Locate the cell with the specified text and output its (x, y) center coordinate. 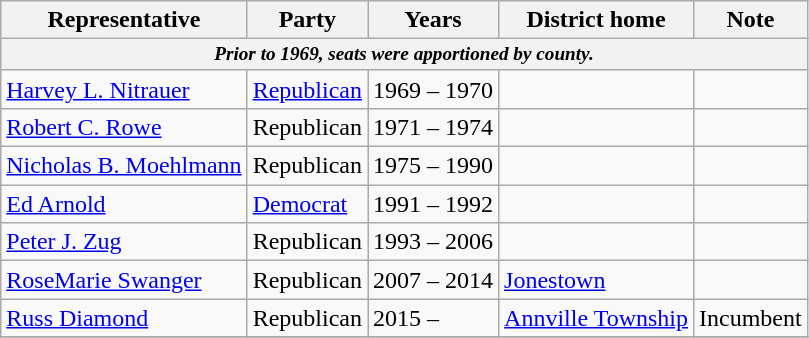
Note (751, 20)
Nicholas B. Moehlmann (124, 166)
Democrat (307, 204)
1993 – 2006 (434, 242)
Jonestown (596, 280)
Ed Arnold (124, 204)
2007 – 2014 (434, 280)
Representative (124, 20)
2015 – (434, 318)
1971 – 1974 (434, 128)
1969 – 1970 (434, 89)
1991 – 1992 (434, 204)
Party (307, 20)
Peter J. Zug (124, 242)
1975 – 1990 (434, 166)
Russ Diamond (124, 318)
Incumbent (751, 318)
RoseMarie Swanger (124, 280)
Prior to 1969, seats were apportioned by county. (404, 55)
Robert C. Rowe (124, 128)
Annville Township (596, 318)
Years (434, 20)
Harvey L. Nitrauer (124, 89)
District home (596, 20)
